Capture the cell that displays the provided text and extract its (x, y) central coordinate. 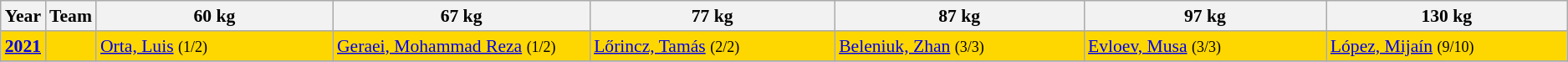
Orta, Luis (1/2) (214, 46)
Lőrincz, Tamás (2/2) (712, 46)
77 kg (712, 16)
130 kg (1447, 16)
97 kg (1205, 16)
60 kg (214, 16)
2021 (23, 46)
67 kg (462, 16)
Year (23, 16)
Geraei, Mohammad Reza (1/2) (462, 46)
87 kg (959, 16)
Evloev, Musa (3/3) (1205, 46)
López, Mijaín (9/10) (1447, 46)
Team (70, 16)
Beleniuk, Zhan (3/3) (959, 46)
